Determine the (x, y) coordinate at the center of the cell enclosing the given text.  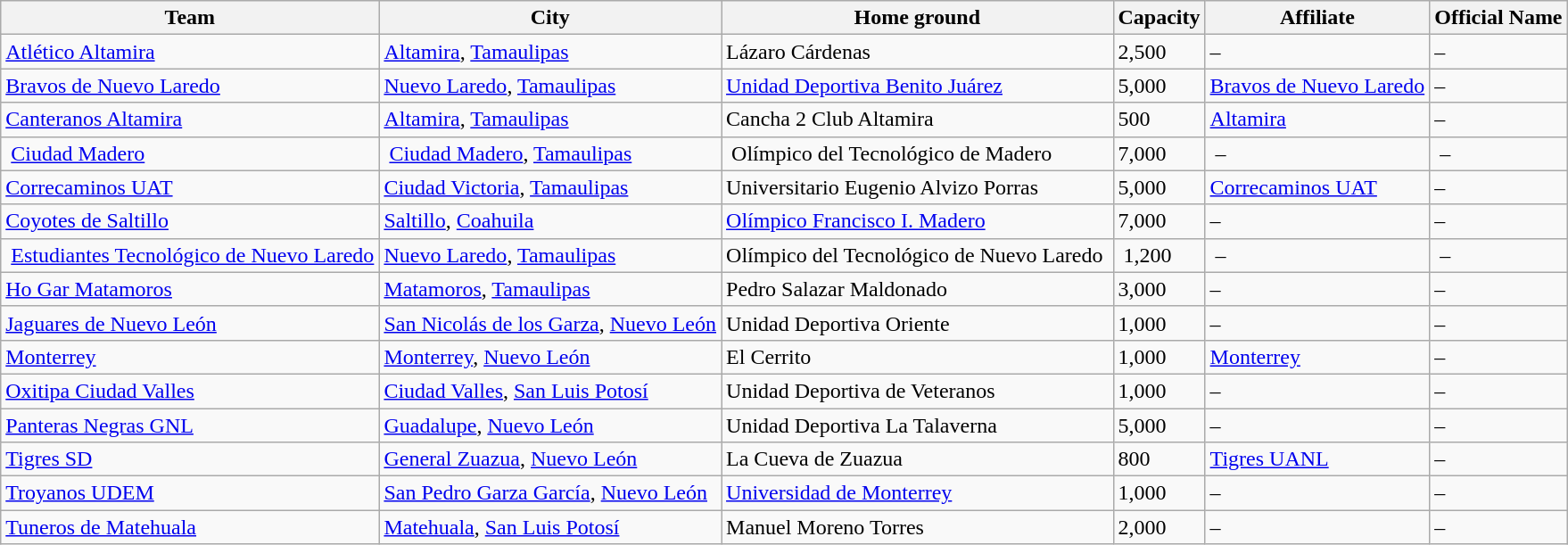
Cancha 2 Club Altamira (917, 120)
Saltillo, Coahuila (550, 221)
Universidad de Monterrey (917, 493)
Estudiantes Tecnológico de Nuevo Laredo (190, 255)
500 (1159, 120)
Atlético Altamira (190, 52)
Coyotes de Saltillo (190, 221)
Team (190, 18)
Manuel Moreno Torres (917, 527)
Oxitipa Ciudad Valles (190, 391)
1,200 (1159, 255)
Tigres UANL (1317, 459)
Matamoros, Tamaulipas (550, 289)
Olímpico del Tecnológico de Madero (917, 153)
Ciudad Valles, San Luis Potosí (550, 391)
Tigres SD (190, 459)
Monterrey, Nuevo León (550, 357)
Olímpico Francisco I. Madero (917, 221)
Pedro Salazar Maldonado (917, 289)
General Zuazua, Nuevo León (550, 459)
Official Name (1498, 18)
Ciudad Madero (190, 153)
Ciudad Madero, Tamaulipas (550, 153)
San Nicolás de los Garza, Nuevo León (550, 323)
Ciudad Victoria, Tamaulipas (550, 187)
Lázaro Cárdenas (917, 52)
800 (1159, 459)
Affiliate (1317, 18)
Panteras Negras GNL (190, 425)
Ho Gar Matamoros (190, 289)
3,000 (1159, 289)
Matehuala, San Luis Potosí (550, 527)
La Cueva de Zuazua (917, 459)
Troyanos UDEM (190, 493)
2,500 (1159, 52)
El Cerrito (917, 357)
Unidad Deportiva La Talaverna (917, 425)
Capacity (1159, 18)
City (550, 18)
Canteranos Altamira (190, 120)
Altamira (1317, 120)
2,000 (1159, 527)
Universitario Eugenio Alvizo Porras (917, 187)
Jaguares de Nuevo León (190, 323)
Unidad Deportiva Benito Juárez (917, 86)
Home ground (917, 18)
Guadalupe, Nuevo León (550, 425)
Unidad Deportiva Oriente (917, 323)
Olímpico del Tecnológico de Nuevo Laredo (917, 255)
San Pedro Garza García, Nuevo León (550, 493)
Unidad Deportiva de Veteranos (917, 391)
Tuneros de Matehuala (190, 527)
